Determine the [X, Y] coordinate at the center of the cell enclosing the given text.  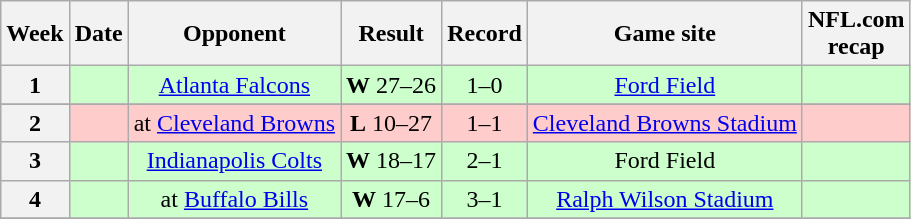
W 17–6 [392, 199]
Cleveland Browns Stadium [664, 123]
Ralph Wilson Stadium [664, 199]
3–1 [485, 199]
L 10–27 [392, 123]
1 [35, 85]
Result [392, 34]
2–1 [485, 161]
4 [35, 199]
Opponent [234, 34]
1–1 [485, 123]
at Buffalo Bills [234, 199]
3 [35, 161]
Record [485, 34]
Week [35, 34]
2 [35, 123]
1–0 [485, 85]
W 18–17 [392, 161]
Game site [664, 34]
Atlanta Falcons [234, 85]
W 27–26 [392, 85]
at Cleveland Browns [234, 123]
Date [98, 34]
NFL.comrecap [856, 34]
Indianapolis Colts [234, 161]
